For the text-containing cell, return its midpoint in (X, Y) coordinate format. 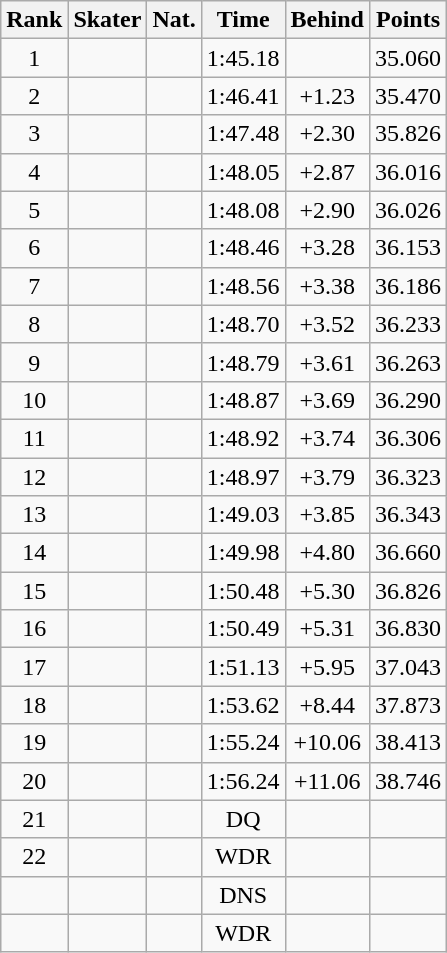
36.290 (408, 400)
10 (34, 400)
9 (34, 362)
36.826 (408, 591)
1:48.08 (243, 210)
Nat. (174, 20)
+3.28 (327, 248)
DQ (243, 819)
3 (34, 134)
36.153 (408, 248)
Time (243, 20)
1:48.70 (243, 324)
+2.30 (327, 134)
+3.79 (327, 477)
19 (34, 743)
20 (34, 781)
1:48.97 (243, 477)
37.873 (408, 705)
+1.23 (327, 96)
36.323 (408, 477)
38.746 (408, 781)
2 (34, 96)
1 (34, 58)
+2.87 (327, 172)
1:51.13 (243, 667)
14 (34, 553)
+11.06 (327, 781)
+3.74 (327, 438)
+5.30 (327, 591)
16 (34, 629)
+10.06 (327, 743)
6 (34, 248)
Behind (327, 20)
17 (34, 667)
13 (34, 515)
7 (34, 286)
35.060 (408, 58)
35.826 (408, 134)
12 (34, 477)
1:48.05 (243, 172)
1:55.24 (243, 743)
22 (34, 857)
11 (34, 438)
36.830 (408, 629)
+5.31 (327, 629)
1:47.48 (243, 134)
36.660 (408, 553)
1:53.62 (243, 705)
36.016 (408, 172)
1:46.41 (243, 96)
5 (34, 210)
21 (34, 819)
8 (34, 324)
18 (34, 705)
+5.95 (327, 667)
4 (34, 172)
1:50.49 (243, 629)
38.413 (408, 743)
Skater (108, 20)
15 (34, 591)
36.026 (408, 210)
+3.52 (327, 324)
1:45.18 (243, 58)
+3.38 (327, 286)
+2.90 (327, 210)
36.263 (408, 362)
DNS (243, 895)
1:56.24 (243, 781)
36.186 (408, 286)
1:48.56 (243, 286)
+3.69 (327, 400)
+3.61 (327, 362)
37.043 (408, 667)
1:48.87 (243, 400)
Points (408, 20)
36.233 (408, 324)
1:48.46 (243, 248)
36.343 (408, 515)
+3.85 (327, 515)
1:50.48 (243, 591)
35.470 (408, 96)
Rank (34, 20)
1:49.98 (243, 553)
+8.44 (327, 705)
1:48.79 (243, 362)
+4.80 (327, 553)
1:49.03 (243, 515)
36.306 (408, 438)
1:48.92 (243, 438)
